Return (X, Y) of the center of cell containing provided text 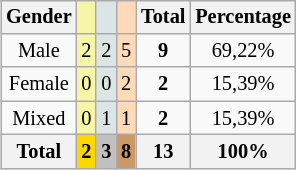
100% (243, 152)
Female (38, 84)
9 (163, 51)
Male (38, 51)
Gender (38, 17)
8 (126, 152)
69,22% (243, 51)
5 (126, 51)
Mixed (38, 118)
3 (106, 152)
13 (163, 152)
Percentage (243, 17)
